Search for the cell housing the specified text and yield its (X, Y) center coordinate. 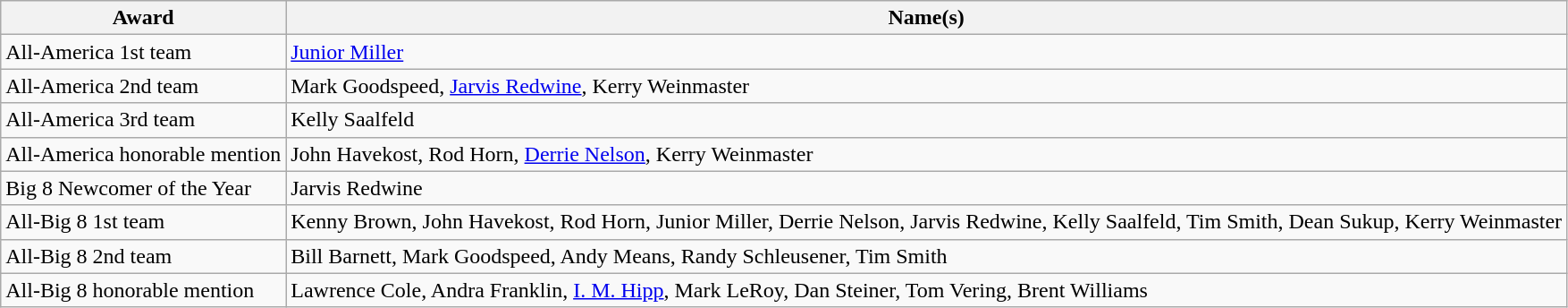
All-America 1st team (143, 52)
All-America 2nd team (143, 86)
Kelly Saalfeld (926, 120)
Award (143, 18)
Bill Barnett, Mark Goodspeed, Andy Means, Randy Schleusener, Tim Smith (926, 256)
Name(s) (926, 18)
All-Big 8 honorable mention (143, 290)
John Havekost, Rod Horn, Derrie Nelson, Kerry Weinmaster (926, 154)
Junior Miller (926, 52)
All-Big 8 2nd team (143, 256)
All-America honorable mention (143, 154)
Kenny Brown, John Havekost, Rod Horn, Junior Miller, Derrie Nelson, Jarvis Redwine, Kelly Saalfeld, Tim Smith, Dean Sukup, Kerry Weinmaster (926, 222)
Mark Goodspeed, Jarvis Redwine, Kerry Weinmaster (926, 86)
All-Big 8 1st team (143, 222)
Jarvis Redwine (926, 188)
All-America 3rd team (143, 120)
Big 8 Newcomer of the Year (143, 188)
Lawrence Cole, Andra Franklin, I. M. Hipp, Mark LeRoy, Dan Steiner, Tom Vering, Brent Williams (926, 290)
